Pinpoint the cell where the given text exists, returning its [x, y] midpoint coordinate. 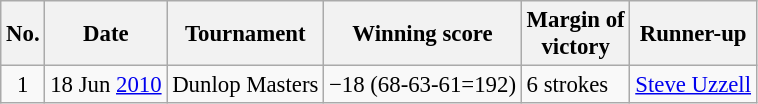
1 [23, 85]
Margin ofvictory [576, 34]
Runner-up [693, 34]
No. [23, 34]
Steve Uzzell [693, 85]
6 strokes [576, 85]
Date [106, 34]
Winning score [423, 34]
18 Jun 2010 [106, 85]
−18 (68-63-61=192) [423, 85]
Dunlop Masters [246, 85]
Tournament [246, 34]
